Extract the [x, y] coordinate from the center of the cell holding the provided text.  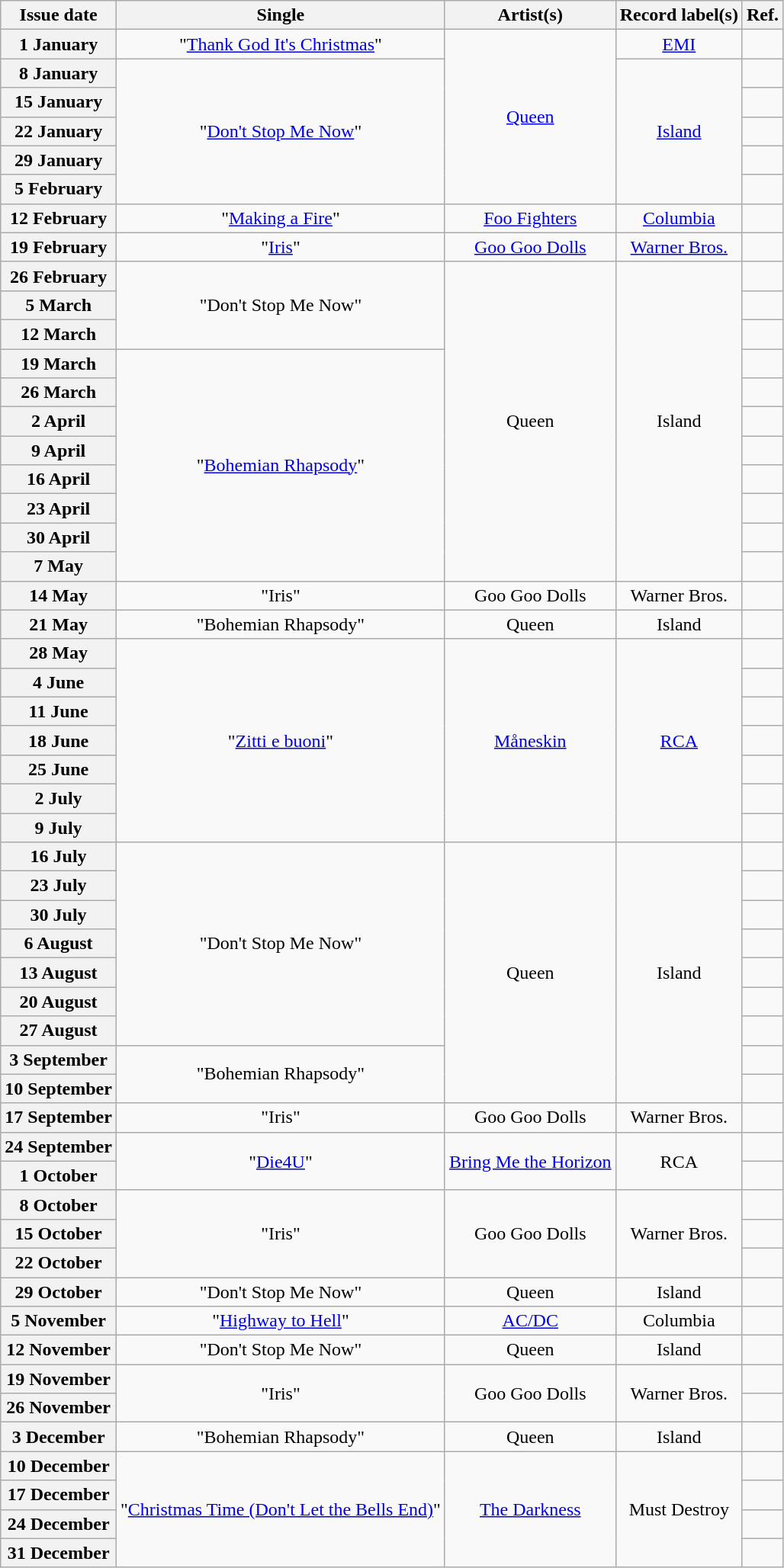
11 June [59, 711]
16 July [59, 857]
12 November [59, 1350]
30 April [59, 537]
22 October [59, 1262]
Foo Fighters [530, 218]
8 January [59, 73]
28 May [59, 653]
26 February [59, 276]
Issue date [59, 15]
Bring Me the Horizon [530, 1161]
"Thank God It's Christmas" [281, 44]
15 January [59, 102]
19 February [59, 247]
25 June [59, 769]
21 May [59, 624]
16 April [59, 479]
3 December [59, 1437]
Artist(s) [530, 15]
12 March [59, 334]
9 April [59, 451]
"Zitti e buoni" [281, 740]
Måneskin [530, 740]
"Christmas Time (Don't Let the Bells End)" [281, 1509]
4 June [59, 682]
15 October [59, 1233]
31 December [59, 1553]
5 February [59, 189]
Ref. [763, 15]
20 August [59, 1002]
24 December [59, 1524]
10 December [59, 1466]
17 December [59, 1495]
18 June [59, 740]
27 August [59, 1031]
1 October [59, 1175]
13 August [59, 973]
1 January [59, 44]
24 September [59, 1146]
8 October [59, 1204]
EMI [679, 44]
29 October [59, 1292]
6 August [59, 944]
26 November [59, 1408]
17 September [59, 1117]
19 March [59, 364]
10 September [59, 1089]
Must Destroy [679, 1509]
Record label(s) [679, 15]
30 July [59, 915]
3 September [59, 1060]
2 April [59, 422]
22 January [59, 131]
Single [281, 15]
29 January [59, 160]
19 November [59, 1379]
26 March [59, 393]
5 November [59, 1321]
AC/DC [530, 1321]
The Darkness [530, 1509]
14 May [59, 595]
23 July [59, 886]
23 April [59, 508]
9 July [59, 827]
"Making a Fire" [281, 218]
5 March [59, 305]
"Highway to Hell" [281, 1321]
2 July [59, 798]
12 February [59, 218]
"Die4U" [281, 1161]
7 May [59, 566]
